Extract the (x, y) coordinate from the center of the cell holding the provided text.  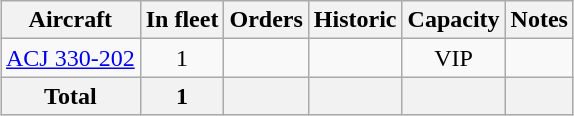
Notes (539, 20)
Capacity (454, 20)
In fleet (182, 20)
ACJ 330-202 (70, 58)
Total (70, 96)
Orders (266, 20)
VIP (454, 58)
Aircraft (70, 20)
Historic (355, 20)
